Search for the cell housing the specified text and yield its [x, y] center coordinate. 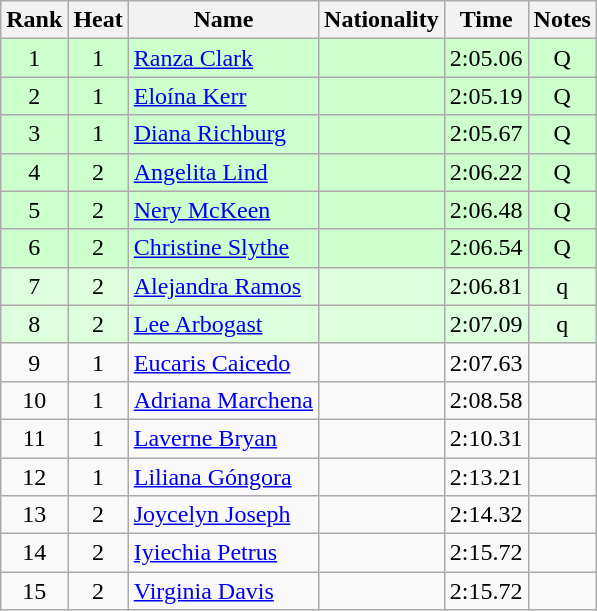
5 [34, 210]
3 [34, 134]
2:05.19 [486, 96]
Lee Arbogast [223, 324]
8 [34, 324]
Nery McKeen [223, 210]
13 [34, 515]
Nationality [382, 20]
Angelita Lind [223, 172]
Eloína Kerr [223, 96]
2:05.06 [486, 58]
Diana Richburg [223, 134]
Joycelyn Joseph [223, 515]
Iyiechia Petrus [223, 553]
Time [486, 20]
2:06.81 [486, 286]
Laverne Bryan [223, 438]
10 [34, 400]
2:06.22 [486, 172]
Heat [98, 20]
Eucaris Caicedo [223, 362]
2:07.63 [486, 362]
11 [34, 438]
2:13.21 [486, 477]
4 [34, 172]
12 [34, 477]
Liliana Góngora [223, 477]
Rank [34, 20]
2:08.58 [486, 400]
2:14.32 [486, 515]
2:06.54 [486, 248]
Adriana Marchena [223, 400]
Ranza Clark [223, 58]
Notes [562, 20]
Name [223, 20]
14 [34, 553]
Virginia Davis [223, 591]
15 [34, 591]
9 [34, 362]
6 [34, 248]
2:06.48 [486, 210]
Alejandra Ramos [223, 286]
2:05.67 [486, 134]
2:10.31 [486, 438]
7 [34, 286]
2:07.09 [486, 324]
Christine Slythe [223, 248]
